Pinpoint the cell where the given text exists, returning its (x, y) midpoint coordinate. 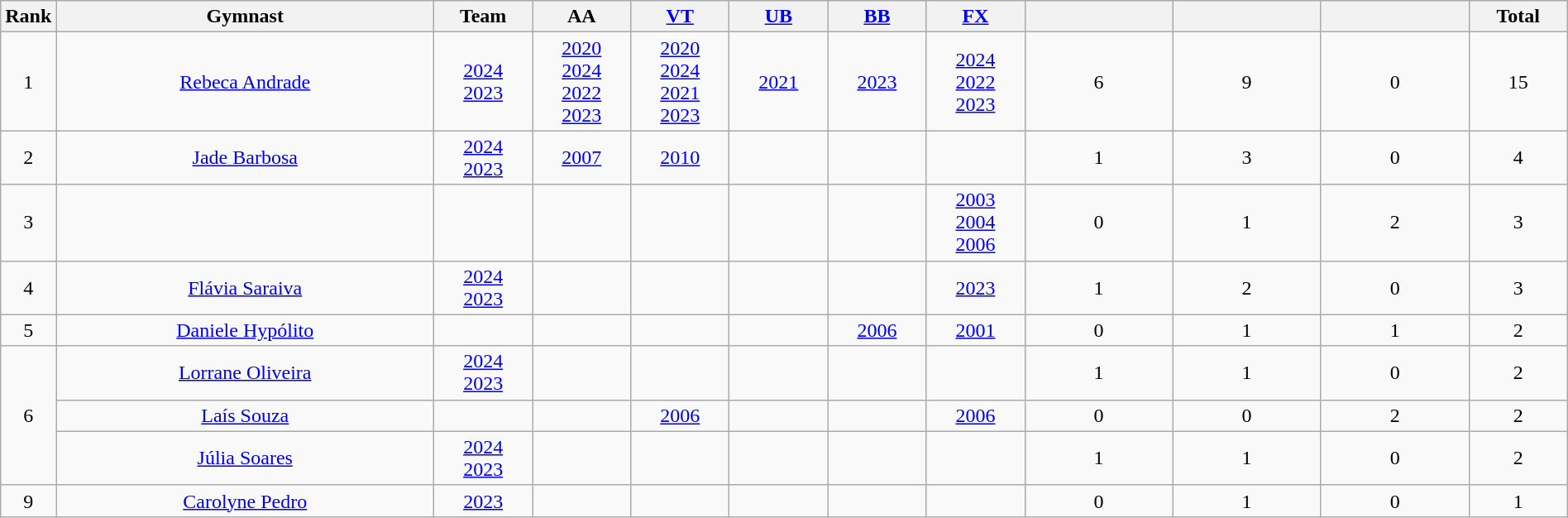
Team (483, 17)
2020 2024 2021 2023 (680, 81)
BB (877, 17)
2001 (976, 330)
Gymnast (245, 17)
2010 (680, 157)
Daniele Hypólito (245, 330)
2003 2004 2006 (976, 223)
5 (28, 330)
Flávia Saraiva (245, 288)
Carolyne Pedro (245, 501)
15 (1518, 81)
2020 2024 2022 2023 (582, 81)
Total (1518, 17)
Rank (28, 17)
2021 (779, 81)
Laís Souza (245, 415)
Jade Barbosa (245, 157)
Lorrane Oliveira (245, 372)
Júlia Soares (245, 458)
AA (582, 17)
UB (779, 17)
2024 2022 2023 (976, 81)
2007 (582, 157)
FX (976, 17)
VT (680, 17)
Rebeca Andrade (245, 81)
